From the cell containing the given text, extract its center point as [x, y] coordinate. 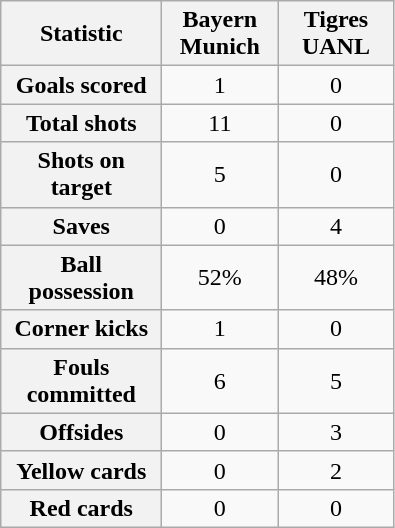
4 [336, 226]
Yellow cards [82, 470]
Ball possession [82, 278]
Goals scored [82, 85]
Saves [82, 226]
11 [220, 123]
Tigres UANL [336, 34]
Total shots [82, 123]
Bayern Munich [220, 34]
Corner kicks [82, 329]
Offsides [82, 432]
3 [336, 432]
2 [336, 470]
Red cards [82, 508]
6 [220, 380]
Shots on target [82, 174]
Statistic [82, 34]
48% [336, 278]
Fouls committed [82, 380]
52% [220, 278]
